Search for the cell housing the specified text and yield its [x, y] center coordinate. 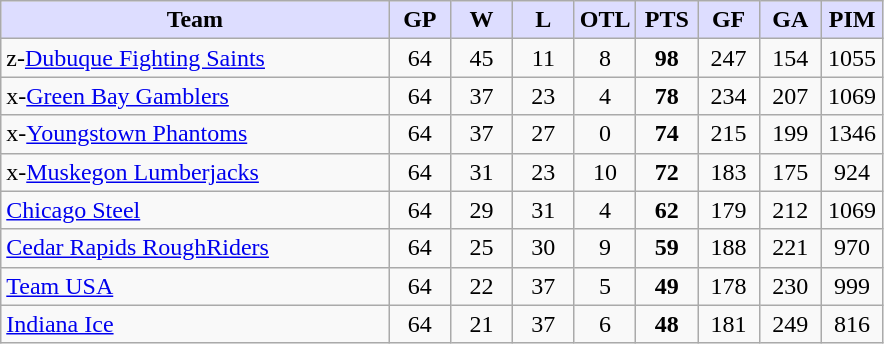
970 [852, 248]
GF [729, 20]
PTS [667, 20]
49 [667, 286]
924 [852, 172]
1055 [852, 58]
1346 [852, 134]
8 [605, 58]
Cedar Rapids RoughRiders [195, 248]
W [482, 20]
247 [729, 58]
Indiana Ice [195, 324]
175 [790, 172]
221 [790, 248]
Team USA [195, 286]
GA [790, 20]
199 [790, 134]
29 [482, 210]
249 [790, 324]
62 [667, 210]
154 [790, 58]
OTL [605, 20]
25 [482, 248]
178 [729, 286]
234 [729, 96]
816 [852, 324]
21 [482, 324]
x-Youngstown Phantoms [195, 134]
11 [543, 58]
98 [667, 58]
181 [729, 324]
30 [543, 248]
27 [543, 134]
48 [667, 324]
L [543, 20]
0 [605, 134]
x-Green Bay Gamblers [195, 96]
GP [420, 20]
10 [605, 172]
59 [667, 248]
179 [729, 210]
74 [667, 134]
183 [729, 172]
Chicago Steel [195, 210]
45 [482, 58]
230 [790, 286]
999 [852, 286]
78 [667, 96]
5 [605, 286]
207 [790, 96]
215 [729, 134]
PIM [852, 20]
6 [605, 324]
Team [195, 20]
9 [605, 248]
22 [482, 286]
188 [729, 248]
z-Dubuque Fighting Saints [195, 58]
x-Muskegon Lumberjacks [195, 172]
212 [790, 210]
72 [667, 172]
